Detect which cell encompasses the target text, then output its (X, Y) center coordinate. 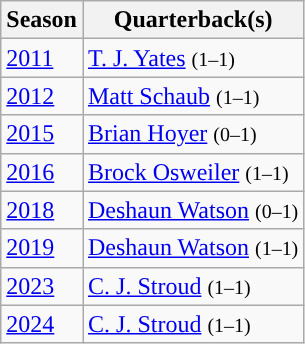
Brock Osweiler (1–1) (192, 172)
2015 (42, 134)
2024 (42, 324)
Quarterback(s) (192, 20)
2023 (42, 286)
2012 (42, 96)
2018 (42, 210)
2011 (42, 58)
Deshaun Watson (1–1) (192, 248)
Matt Schaub (1–1) (192, 96)
2016 (42, 172)
Brian Hoyer (0–1) (192, 134)
T. J. Yates (1–1) (192, 58)
Deshaun Watson (0–1) (192, 210)
Season (42, 20)
2019 (42, 248)
